Scan for the cell matching the given text and deliver its (x, y) coordinate at center. 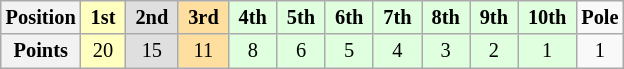
4th (253, 17)
9th (494, 17)
3 (446, 51)
10th (547, 17)
Pole (600, 17)
8 (253, 51)
20 (104, 51)
2nd (152, 17)
1st (104, 17)
6th (349, 17)
Position (41, 17)
3rd (203, 17)
Points (41, 51)
15 (152, 51)
11 (203, 51)
6 (301, 51)
8th (446, 17)
5 (349, 51)
5th (301, 17)
2 (494, 51)
4 (397, 51)
7th (397, 17)
